Return (x, y) of the center of cell containing provided text 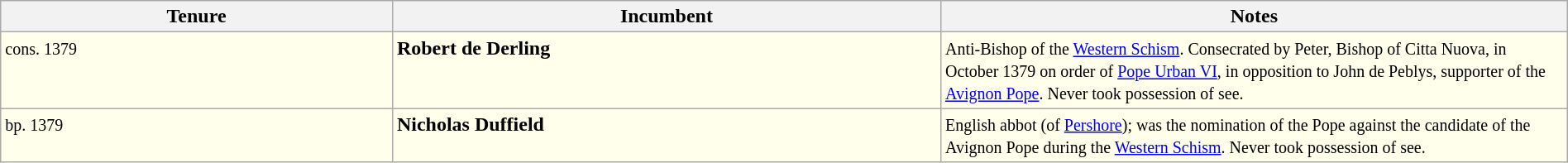
cons. 1379 (197, 70)
Tenure (197, 17)
Incumbent (667, 17)
Nicholas Duffield (667, 136)
Robert de Derling (667, 70)
Notes (1254, 17)
bp. 1379 (197, 136)
